Locate the cell with the specified text and output its (X, Y) center coordinate. 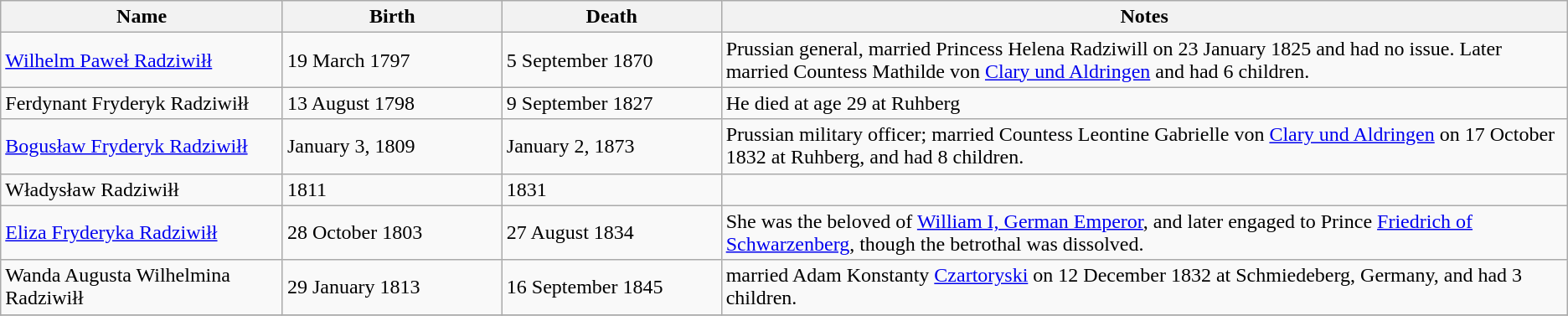
January 3, 1809 (392, 146)
9 September 1827 (611, 103)
Prussian military officer; married Countess Leontine Gabrielle von Clary und Aldringen on 17 October 1832 at Ruhberg, and had 8 children. (1144, 146)
Death (611, 17)
January 2, 1873 (611, 146)
1811 (392, 189)
5 September 1870 (611, 60)
29 January 1813 (392, 287)
married Adam Konstanty Czartoryski on 12 December 1832 at Schmiedeberg, Germany, and had 3 children. (1144, 287)
Birth (392, 17)
Name (142, 17)
Władysław Radziwiłł (142, 189)
28 October 1803 (392, 233)
27 August 1834 (611, 233)
Eliza Fryderyka Radziwiłł (142, 233)
13 August 1798 (392, 103)
He died at age 29 at Ruhberg (1144, 103)
16 September 1845 (611, 287)
19 March 1797 (392, 60)
She was the beloved of William I, German Emperor, and later engaged to Prince Friedrich of Schwarzenberg, though the betrothal was dissolved. (1144, 233)
Wilhelm Paweł Radziwiłł (142, 60)
Ferdynant Fryderyk Radziwiłł (142, 103)
Notes (1144, 17)
Wanda Augusta Wilhelmina Radziwiłł (142, 287)
Bogusław Fryderyk Radziwiłł (142, 146)
1831 (611, 189)
